Detect which cell encompasses the target text, then output its (x, y) center coordinate. 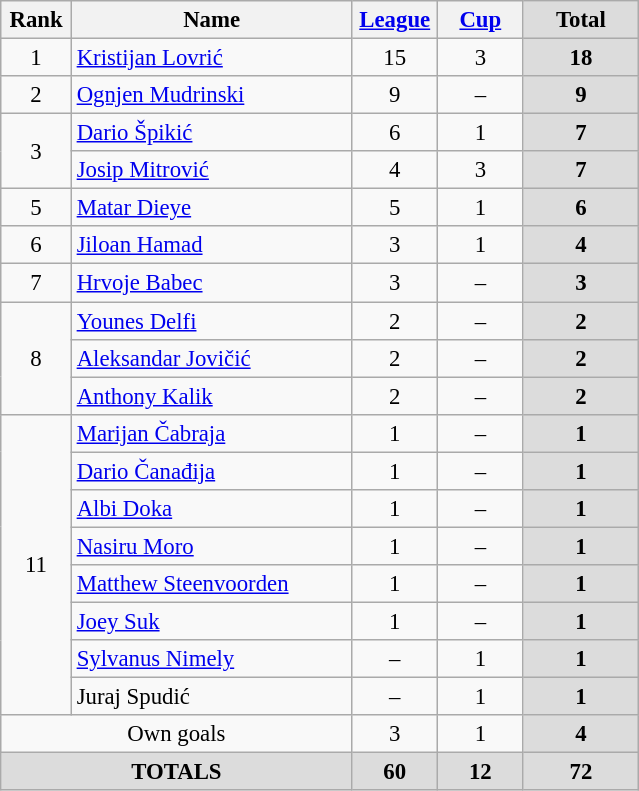
Matthew Steenvoorden (212, 584)
Aleksandar Jovičić (212, 358)
Younes Delfi (212, 321)
18 (581, 58)
Rank (36, 20)
72 (581, 772)
Nasiru Moro (212, 546)
Joey Suk (212, 621)
Ognjen Mudrinski (212, 95)
Josip Mitrović (212, 170)
Jiloan Hamad (212, 245)
Albi Doka (212, 509)
15 (395, 58)
Total (581, 20)
Hrvoje Babec (212, 283)
Dario Špikić (212, 133)
Matar Dieye (212, 208)
Dario Čanađija (212, 471)
Kristijan Lovrić (212, 58)
Juraj Spudić (212, 697)
Own goals (176, 734)
12 (481, 772)
Marijan Čabraja (212, 433)
Cup (481, 20)
League (395, 20)
60 (395, 772)
8 (36, 358)
TOTALS (176, 772)
Sylvanus Nimely (212, 659)
Anthony Kalik (212, 396)
Name (212, 20)
11 (36, 564)
